From the cell containing the given text, extract its center point as [X, Y] coordinate. 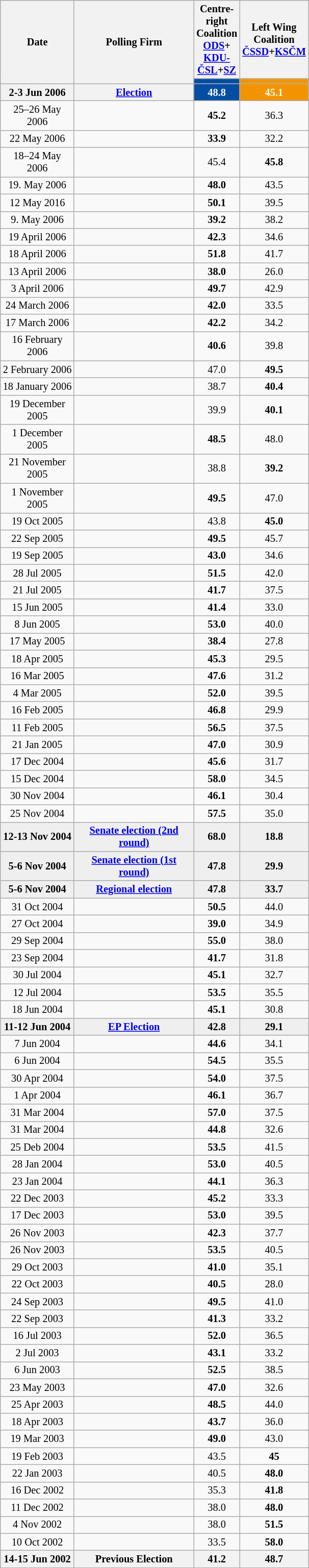
EP Election [134, 1027]
16 Feb 2005 [38, 710]
24 March 2006 [38, 306]
47.6 [217, 676]
Centre-right Coalition ODS+ KDU-ČSL+SZ [217, 39]
2 February 2006 [38, 369]
25 Nov 2004 [38, 813]
28.0 [274, 1284]
19 Mar 2003 [38, 1439]
19 December 2005 [38, 410]
44.1 [217, 1181]
29 Sep 2004 [38, 941]
36.0 [274, 1422]
18 Apr 2005 [38, 659]
1 November 2005 [38, 498]
23 Jan 2004 [38, 1181]
57.0 [217, 1112]
35.1 [274, 1267]
18.8 [274, 837]
32.2 [274, 139]
17 Dec 2003 [38, 1215]
23 Sep 2004 [38, 958]
45.3 [217, 659]
42.9 [274, 288]
22 Jan 2003 [38, 1473]
51.8 [217, 254]
33.0 [274, 607]
24 Sep 2003 [38, 1302]
18 Apr 2003 [38, 1422]
18 April 2006 [38, 254]
33.9 [217, 139]
45 [274, 1456]
42.2 [217, 323]
16 Dec 2002 [38, 1490]
31.7 [274, 762]
45.8 [274, 162]
29.5 [274, 659]
Previous Election [134, 1559]
45.0 [274, 521]
54.5 [217, 1061]
19 April 2006 [38, 237]
52.5 [217, 1370]
22 Sep 2003 [38, 1318]
54.0 [217, 1078]
40.0 [274, 625]
22 Dec 2003 [38, 1199]
4 Nov 2002 [38, 1525]
30 Nov 2004 [38, 796]
44.6 [217, 1044]
68.0 [217, 837]
13 April 2006 [38, 271]
27 Oct 2004 [38, 924]
38.7 [217, 386]
43.7 [217, 1422]
28 Jul 2005 [38, 573]
37.7 [274, 1233]
25–26 May 2006 [38, 115]
21 November 2005 [38, 468]
48.7 [274, 1559]
45.6 [217, 762]
38.2 [274, 220]
Date [38, 42]
35.3 [217, 1490]
57.5 [217, 813]
38.4 [217, 641]
31.2 [274, 676]
33.3 [274, 1199]
25 Apr 2003 [38, 1405]
12-13 Nov 2004 [38, 837]
39.9 [217, 410]
45.4 [217, 162]
19 Feb 2003 [38, 1456]
21 Jul 2005 [38, 590]
15 Dec 2004 [38, 779]
30 Jul 2004 [38, 975]
40.1 [274, 410]
49.7 [217, 288]
12 Jul 2004 [38, 992]
50.1 [217, 203]
27.8 [274, 641]
18 Jun 2004 [38, 1010]
40.4 [274, 386]
3 April 2006 [38, 288]
17 May 2005 [38, 641]
22 Oct 2003 [38, 1284]
41.3 [217, 1318]
1 Apr 2004 [38, 1096]
43.8 [217, 521]
35.0 [274, 813]
6 Jun 2004 [38, 1061]
41.2 [217, 1559]
17 March 2006 [38, 323]
4 Mar 2005 [38, 693]
31.8 [274, 958]
17 Dec 2004 [38, 762]
16 Mar 2005 [38, 676]
9. May 2006 [38, 220]
34.9 [274, 924]
46.8 [217, 710]
11 Dec 2002 [38, 1508]
Regional election [134, 889]
19 Oct 2005 [38, 521]
32.7 [274, 975]
55.0 [217, 941]
38.8 [217, 468]
Senate election (2nd round) [134, 837]
56.5 [217, 728]
Polling Firm [134, 42]
Left Wing Coalition ČSSD+KSČM [274, 39]
18–24 May 2006 [38, 162]
25 Deb 2004 [38, 1147]
29.1 [274, 1027]
21 Jan 2005 [38, 744]
31 Oct 2004 [38, 907]
Election [134, 92]
16 February 2006 [38, 346]
50.5 [217, 907]
30 Apr 2004 [38, 1078]
34.1 [274, 1044]
6 Jun 2003 [38, 1370]
8 Jun 2005 [38, 625]
40.6 [217, 346]
39.0 [217, 924]
42.8 [217, 1027]
36.7 [274, 1096]
16 Jul 2003 [38, 1336]
19. May 2006 [38, 185]
36.5 [274, 1336]
39.8 [274, 346]
44.8 [217, 1130]
11-12 Jun 2004 [38, 1027]
10 Oct 2002 [38, 1542]
23 May 2003 [38, 1387]
43.1 [217, 1353]
41.4 [217, 607]
33.7 [274, 889]
41.5 [274, 1147]
26.0 [274, 271]
18 January 2006 [38, 386]
2 Jul 2003 [38, 1353]
34.5 [274, 779]
15 Jun 2005 [38, 607]
19 Sep 2005 [38, 556]
30.8 [274, 1010]
7 Jun 2004 [38, 1044]
28 Jan 2004 [38, 1164]
49.0 [217, 1439]
2-3 Jun 2006 [38, 92]
41.8 [274, 1490]
34.2 [274, 323]
1 December 2005 [38, 439]
30.4 [274, 796]
12 May 2016 [38, 203]
38.5 [274, 1370]
14-15 Jun 2002 [38, 1559]
11 Feb 2005 [38, 728]
Senate election (1st round) [134, 866]
45.7 [274, 538]
29 Oct 2003 [38, 1267]
22 May 2006 [38, 139]
22 Sep 2005 [38, 538]
30.9 [274, 744]
48.8 [217, 92]
